Provide the (x, y) coordinate of the cell's center where the given text is located.  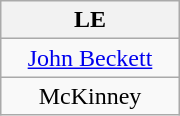
John Beckett (90, 58)
LE (90, 20)
McKinney (90, 96)
